Extract the [x, y] coordinate from the center of the cell holding the provided text.  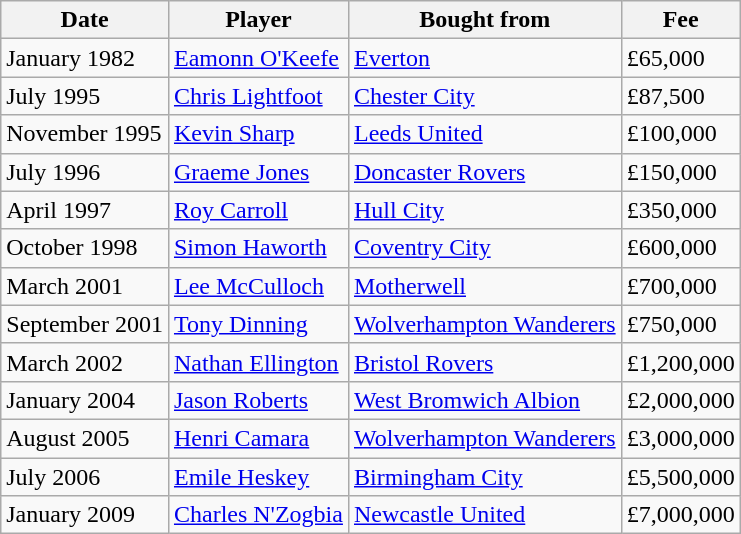
£87,500 [680, 96]
£150,000 [680, 172]
Simon Haworth [258, 248]
Bought from [484, 20]
£65,000 [680, 58]
Player [258, 20]
October 1998 [85, 248]
Roy Carroll [258, 210]
£750,000 [680, 324]
Motherwell [484, 286]
£3,000,000 [680, 438]
£1,200,000 [680, 362]
September 2001 [85, 324]
Bristol Rovers [484, 362]
January 2004 [85, 400]
Jason Roberts [258, 400]
Date [85, 20]
Coventry City [484, 248]
Newcastle United [484, 515]
Emile Heskey [258, 477]
£700,000 [680, 286]
November 1995 [85, 134]
Fee [680, 20]
March 2001 [85, 286]
Everton [484, 58]
January 2009 [85, 515]
July 1995 [85, 96]
Doncaster Rovers [484, 172]
Chris Lightfoot [258, 96]
Tony Dinning [258, 324]
West Bromwich Albion [484, 400]
£350,000 [680, 210]
July 1996 [85, 172]
March 2002 [85, 362]
£2,000,000 [680, 400]
April 1997 [85, 210]
Nathan Ellington [258, 362]
Charles N'Zogbia [258, 515]
Chester City [484, 96]
January 1982 [85, 58]
August 2005 [85, 438]
Graeme Jones [258, 172]
£600,000 [680, 248]
Henri Camara [258, 438]
Lee McCulloch [258, 286]
Birmingham City [484, 477]
£5,500,000 [680, 477]
Leeds United [484, 134]
Hull City [484, 210]
£7,000,000 [680, 515]
Eamonn O'Keefe [258, 58]
Kevin Sharp [258, 134]
£100,000 [680, 134]
July 2006 [85, 477]
